Search for the cell housing the specified text and yield its (x, y) center coordinate. 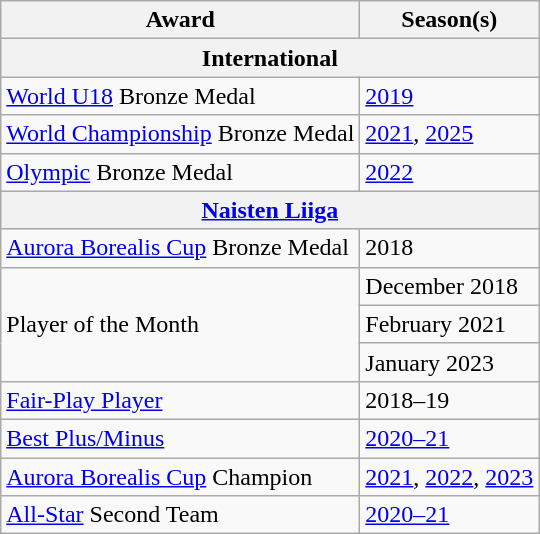
February 2021 (450, 324)
Aurora Borealis Cup Bronze Medal (180, 248)
Olympic Bronze Medal (180, 172)
World U18 Bronze Medal (180, 96)
Player of the Month (180, 324)
January 2023 (450, 362)
2022 (450, 172)
Aurora Borealis Cup Champion (180, 477)
World Championship Bronze Medal (180, 134)
2018–19 (450, 400)
2021, 2022, 2023 (450, 477)
2018 (450, 248)
Naisten Liiga (270, 210)
Best Plus/Minus (180, 438)
Award (180, 20)
International (270, 58)
2021, 2025 (450, 134)
Season(s) (450, 20)
December 2018 (450, 286)
2019 (450, 96)
Fair-Play Player (180, 400)
All-Star Second Team (180, 515)
